For the text-containing cell, return its midpoint in (x, y) coordinate format. 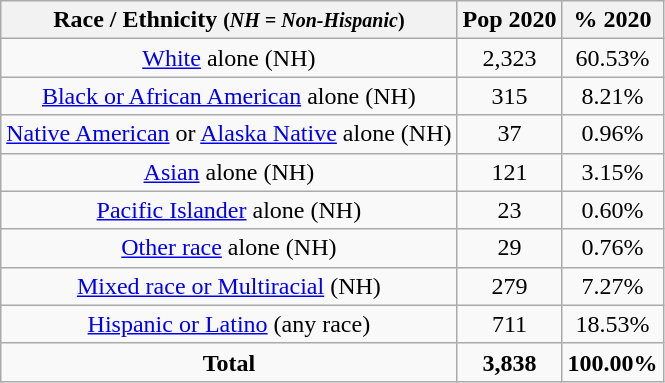
Race / Ethnicity (NH = Non-Hispanic) (229, 20)
3.15% (612, 172)
100.00% (612, 362)
0.60% (612, 210)
% 2020 (612, 20)
315 (510, 96)
0.76% (612, 248)
60.53% (612, 58)
Native American or Alaska Native alone (NH) (229, 134)
18.53% (612, 324)
2,323 (510, 58)
Hispanic or Latino (any race) (229, 324)
121 (510, 172)
3,838 (510, 362)
Pop 2020 (510, 20)
29 (510, 248)
Black or African American alone (NH) (229, 96)
White alone (NH) (229, 58)
Total (229, 362)
Pacific Islander alone (NH) (229, 210)
Mixed race or Multiracial (NH) (229, 286)
7.27% (612, 286)
Other race alone (NH) (229, 248)
711 (510, 324)
37 (510, 134)
8.21% (612, 96)
279 (510, 286)
23 (510, 210)
Asian alone (NH) (229, 172)
0.96% (612, 134)
